Scan for the cell matching the given text and deliver its (X, Y) coordinate at center. 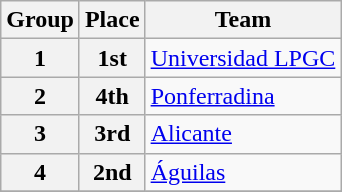
1st (112, 58)
1 (40, 58)
Place (112, 20)
Team (243, 20)
4 (40, 172)
4th (112, 96)
2 (40, 96)
3 (40, 134)
Universidad LPGC (243, 58)
Ponferradina (243, 96)
3rd (112, 134)
2nd (112, 172)
Alicante (243, 134)
Group (40, 20)
Águilas (243, 172)
